Provide the [X, Y] coordinate of the cell's center where the given text is located.  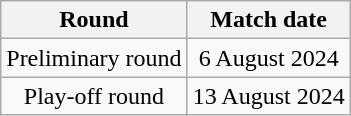
Play-off round [94, 96]
13 August 2024 [268, 96]
Preliminary round [94, 58]
6 August 2024 [268, 58]
Match date [268, 20]
Round [94, 20]
